Scan for the cell matching the given text and deliver its [X, Y] coordinate at center. 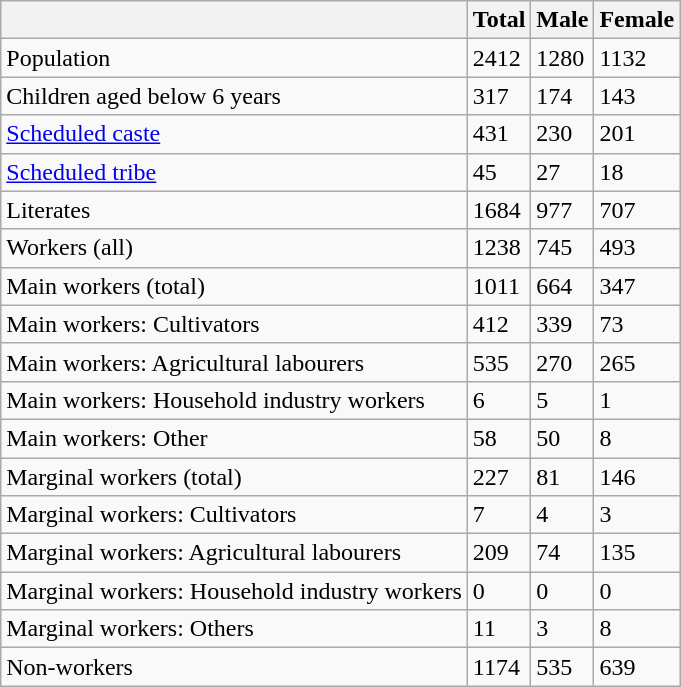
Workers (all) [234, 248]
27 [562, 172]
Children aged below 6 years [234, 96]
74 [562, 553]
230 [562, 134]
50 [562, 438]
Literates [234, 210]
1174 [499, 667]
18 [637, 172]
1238 [499, 248]
45 [499, 172]
270 [562, 362]
Main workers (total) [234, 286]
Marginal workers: Others [234, 629]
Male [562, 20]
Main workers: Household industry workers [234, 400]
Scheduled tribe [234, 172]
73 [637, 324]
4 [562, 515]
7 [499, 515]
265 [637, 362]
Main workers: Other [234, 438]
143 [637, 96]
Marginal workers: Cultivators [234, 515]
Total [499, 20]
Marginal workers: Household industry workers [234, 591]
209 [499, 553]
1280 [562, 58]
412 [499, 324]
5 [562, 400]
1132 [637, 58]
Marginal workers (total) [234, 477]
81 [562, 477]
Scheduled caste [234, 134]
135 [637, 553]
1684 [499, 210]
Population [234, 58]
347 [637, 286]
339 [562, 324]
174 [562, 96]
201 [637, 134]
227 [499, 477]
664 [562, 286]
745 [562, 248]
707 [637, 210]
431 [499, 134]
Marginal workers: Agricultural labourers [234, 553]
493 [637, 248]
1 [637, 400]
146 [637, 477]
Female [637, 20]
Main workers: Cultivators [234, 324]
977 [562, 210]
1011 [499, 286]
6 [499, 400]
2412 [499, 58]
639 [637, 667]
317 [499, 96]
Non-workers [234, 667]
11 [499, 629]
58 [499, 438]
Main workers: Agricultural labourers [234, 362]
